Output the (x, y) coordinate of the center of the cell containing the given text.  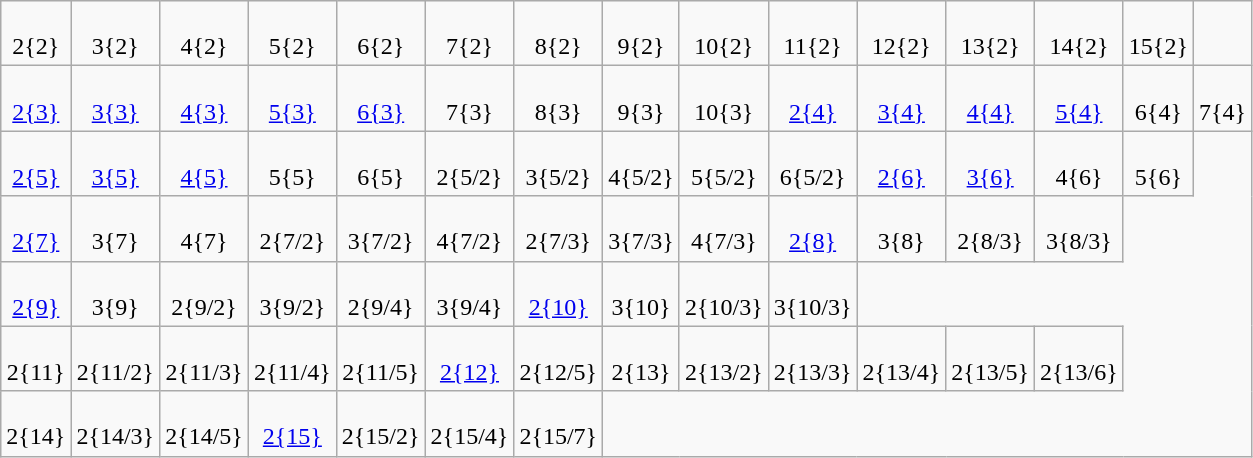
2{5} (36, 164)
2{13/3} (812, 358)
3{5} (116, 164)
2{15/2} (380, 424)
13{2} (990, 34)
4{7/2} (470, 228)
2{13/5} (990, 358)
3{6} (990, 164)
6{5} (380, 164)
3{10} (642, 294)
2{15/7} (558, 424)
2{11/3} (204, 358)
2{10/3} (724, 294)
4{4} (990, 98)
2{8/3} (990, 228)
2{3} (36, 98)
2{11} (36, 358)
9{3} (642, 98)
2{11/2} (116, 358)
7{4} (1222, 98)
2{6} (902, 164)
4{5} (204, 164)
3{9/4} (470, 294)
5{2} (292, 34)
2{15/4} (470, 424)
3{8} (902, 228)
4{2} (204, 34)
2{14/3} (116, 424)
6{4} (1158, 98)
10{2} (724, 34)
2{15} (292, 424)
6{3} (380, 98)
6{5/2} (812, 164)
8{3} (558, 98)
3{7} (116, 228)
2{7} (36, 228)
11{2} (812, 34)
2{9/4} (380, 294)
2{9} (36, 294)
2{8} (812, 228)
2{7/2} (292, 228)
2{12} (470, 358)
2{14} (36, 424)
7{3} (470, 98)
12{2} (902, 34)
3{3} (116, 98)
3{5/2} (558, 164)
2{12/5} (558, 358)
10{3} (724, 98)
3{4} (902, 98)
2{13/6} (1080, 358)
2{13/2} (724, 358)
3{9/2} (292, 294)
5{5} (292, 164)
2{10} (558, 294)
2{9/2} (204, 294)
3{2} (116, 34)
2{13/4} (902, 358)
8{2} (558, 34)
3{7/2} (380, 228)
2{4} (812, 98)
2{14/5} (204, 424)
3{10/3} (812, 294)
4{6} (1080, 164)
2{7/3} (558, 228)
4{3} (204, 98)
15{2} (1158, 34)
2{11/5} (380, 358)
5{5/2} (724, 164)
2{11/4} (292, 358)
2{2} (36, 34)
7{2} (470, 34)
2{13} (642, 358)
4{7} (204, 228)
9{2} (642, 34)
4{7/3} (724, 228)
2{5/2} (470, 164)
14{2} (1080, 34)
3{8/3} (1080, 228)
5{6} (1158, 164)
5{3} (292, 98)
3{9} (116, 294)
5{4} (1080, 98)
6{2} (380, 34)
4{5/2} (642, 164)
3{7/3} (642, 228)
